Extract the [x, y] coordinate from the center of the cell holding the provided text.  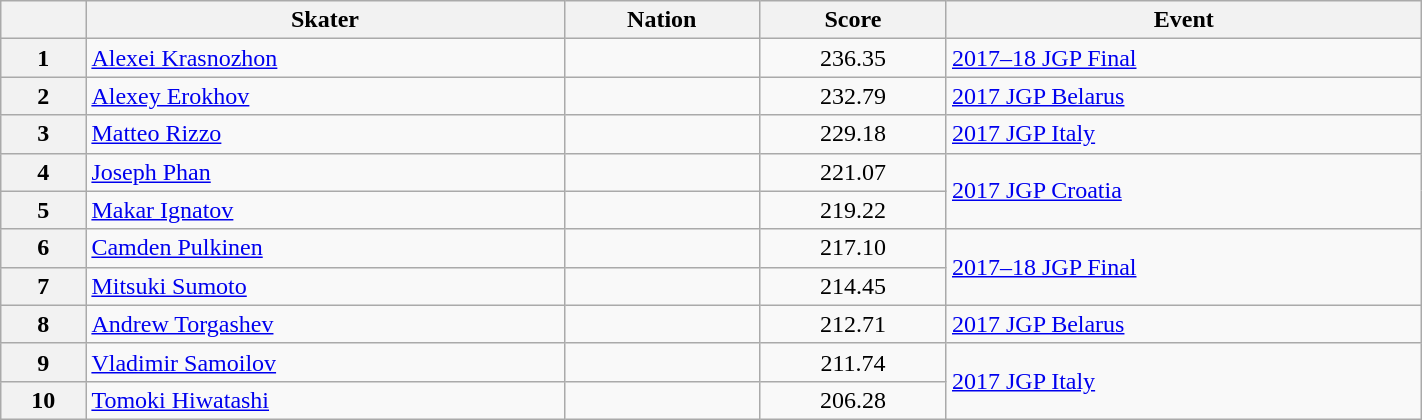
Alexey Erokhov [325, 96]
Skater [325, 20]
Makar Ignatov [325, 210]
Nation [662, 20]
232.79 [852, 96]
219.22 [852, 210]
2 [44, 96]
217.10 [852, 248]
1 [44, 58]
6 [44, 248]
Joseph Phan [325, 172]
Event [1184, 20]
Mitsuki Sumoto [325, 286]
Matteo Rizzo [325, 134]
4 [44, 172]
214.45 [852, 286]
Tomoki Hiwatashi [325, 400]
9 [44, 362]
Alexei Krasnozhon [325, 58]
211.74 [852, 362]
206.28 [852, 400]
5 [44, 210]
Score [852, 20]
Vladimir Samoilov [325, 362]
221.07 [852, 172]
2017 JGP Croatia [1184, 191]
8 [44, 324]
229.18 [852, 134]
212.71 [852, 324]
7 [44, 286]
3 [44, 134]
Camden Pulkinen [325, 248]
Andrew Torgashev [325, 324]
10 [44, 400]
236.35 [852, 58]
